Search for the cell housing the specified text and yield its (X, Y) center coordinate. 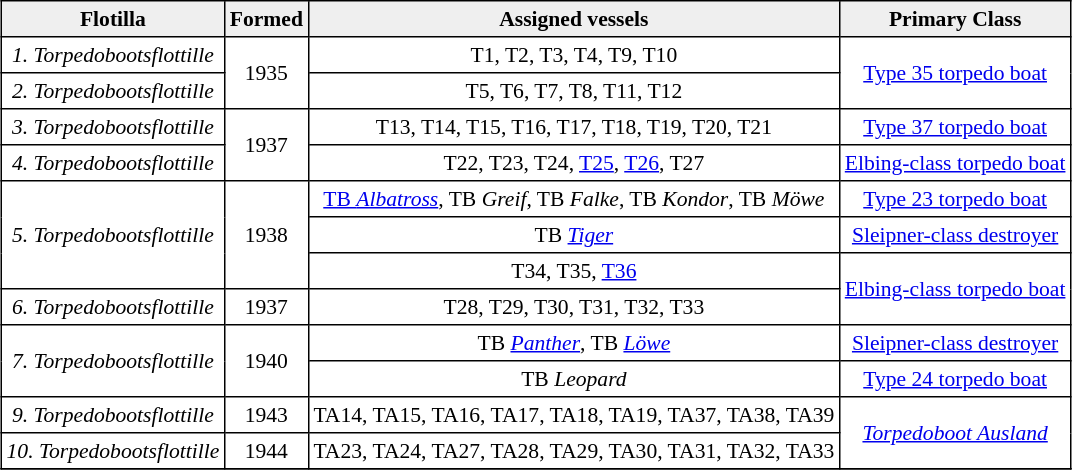
9. Torpedobootsflottille (112, 415)
Type 35 torpedo boat (956, 73)
2. Torpedobootsflottille (112, 91)
1935 (267, 73)
10. Torpedobootsflottille (112, 451)
1938 (267, 235)
TB Panther, TB Löwe (574, 343)
T1, T2, T3, T4, T9, T10 (574, 55)
T28, T29, T30, T31, T32, T33 (574, 307)
T13, T14, T15, T16, T17, T18, T19, T20, T21 (574, 127)
T34, T35, T36 (574, 271)
7. Torpedobootsflottille (112, 361)
1940 (267, 361)
TB Albatross, TB Greif, TB Falke, TB Kondor, TB Möwe (574, 199)
Flotilla (112, 19)
1. Torpedobootsflottille (112, 55)
4. Torpedobootsflottille (112, 163)
TB Leopard (574, 379)
Assigned vessels (574, 19)
Type 37 torpedo boat (956, 127)
1943 (267, 415)
5. Torpedobootsflottille (112, 235)
6. Torpedobootsflottille (112, 307)
T5, T6, T7, T8, T11, T12 (574, 91)
TA23, TA24, TA27, TA28, TA29, TA30, TA31, TA32, TA33 (574, 451)
Formed (267, 19)
T22, T23, T24, T25, T26, T27 (574, 163)
TB Tiger (574, 235)
1944 (267, 451)
Type 23 torpedo boat (956, 199)
3. Torpedobootsflottille (112, 127)
Type 24 torpedo boat (956, 379)
Primary Class (956, 19)
TA14, TA15, TA16, TA17, TA18, TA19, TA37, TA38, TA39 (574, 415)
Torpedoboot Ausland (956, 433)
